Detect which cell encompasses the target text, then output its (X, Y) center coordinate. 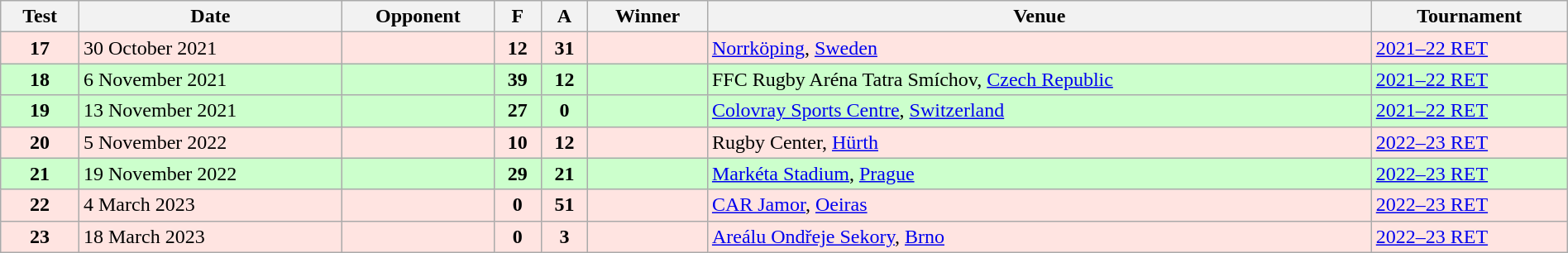
27 (518, 111)
Areálu Ondřeje Sekory, Brno (1039, 236)
Date (210, 17)
19 November 2022 (210, 174)
FFC Rugby Aréna Tatra Smíchov, Czech Republic (1039, 79)
17 (40, 48)
6 November 2021 (210, 79)
Markéta Stadium, Prague (1039, 174)
29 (518, 174)
3 (564, 236)
F (518, 17)
22 (40, 205)
4 March 2023 (210, 205)
18 (40, 79)
Tournament (1469, 17)
13 November 2021 (210, 111)
39 (518, 79)
19 (40, 111)
CAR Jamor, Oeiras (1039, 205)
51 (564, 205)
Venue (1039, 17)
5 November 2022 (210, 142)
A (564, 17)
Opponent (418, 17)
30 October 2021 (210, 48)
10 (518, 142)
18 March 2023 (210, 236)
Rugby Center, Hürth (1039, 142)
31 (564, 48)
Winner (648, 17)
Test (40, 17)
20 (40, 142)
23 (40, 236)
Colovray Sports Centre, Switzerland (1039, 111)
Norrköping, Sweden (1039, 48)
